Extract the (x, y) coordinate from the center of the cell holding the provided text.  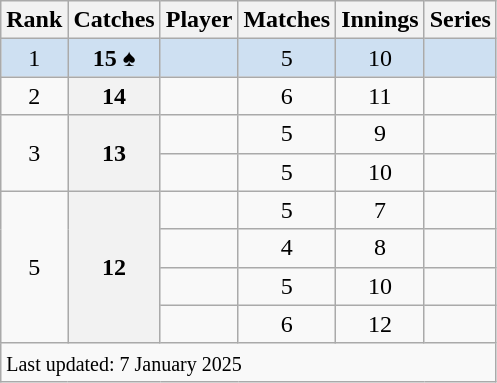
15 ♠ (114, 58)
8 (380, 248)
13 (114, 153)
Player (199, 20)
7 (380, 210)
14 (114, 96)
9 (380, 134)
Catches (114, 20)
Last updated: 7 January 2025 (249, 362)
Innings (380, 20)
Matches (287, 20)
Series (460, 20)
3 (34, 153)
2 (34, 96)
4 (287, 248)
1 (34, 58)
Rank (34, 20)
11 (380, 96)
